Find where the given text appears and provide that cell's center as [x, y] coordinate. 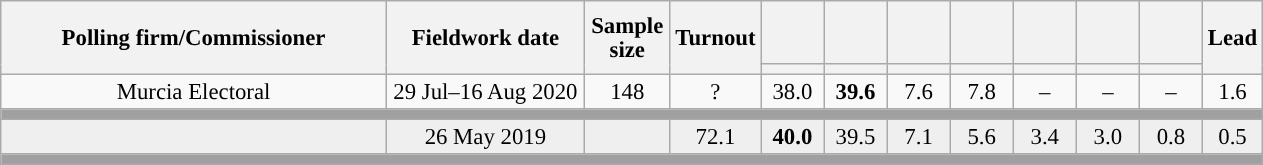
Lead [1232, 38]
38.0 [792, 92]
39.5 [856, 138]
29 Jul–16 Aug 2020 [485, 92]
7.6 [918, 92]
Sample size [627, 38]
Murcia Electoral [194, 92]
3.0 [1108, 138]
1.6 [1232, 92]
Fieldwork date [485, 38]
72.1 [716, 138]
39.6 [856, 92]
7.1 [918, 138]
0.8 [1170, 138]
5.6 [982, 138]
Turnout [716, 38]
148 [627, 92]
? [716, 92]
7.8 [982, 92]
3.4 [1044, 138]
0.5 [1232, 138]
26 May 2019 [485, 138]
40.0 [792, 138]
Polling firm/Commissioner [194, 38]
